Search for the cell housing the specified text and yield its (x, y) center coordinate. 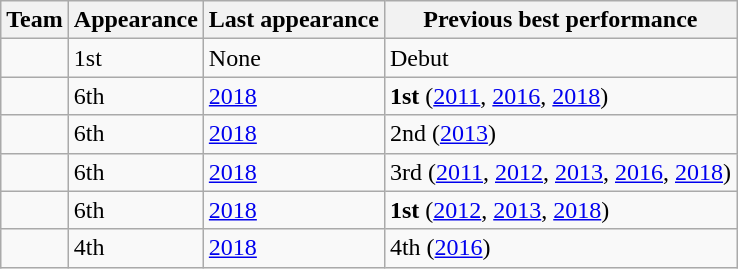
Debut (560, 58)
None (294, 58)
Appearance (136, 20)
4th (2016) (560, 248)
1st (2012, 2013, 2018) (560, 210)
1st (136, 58)
Previous best performance (560, 20)
4th (136, 248)
2nd (2013) (560, 134)
Last appearance (294, 20)
Team (35, 20)
1st (2011, 2016, 2018) (560, 96)
3rd (2011, 2012, 2013, 2016, 2018) (560, 172)
